For the text-containing cell, return its midpoint in [X, Y] coordinate format. 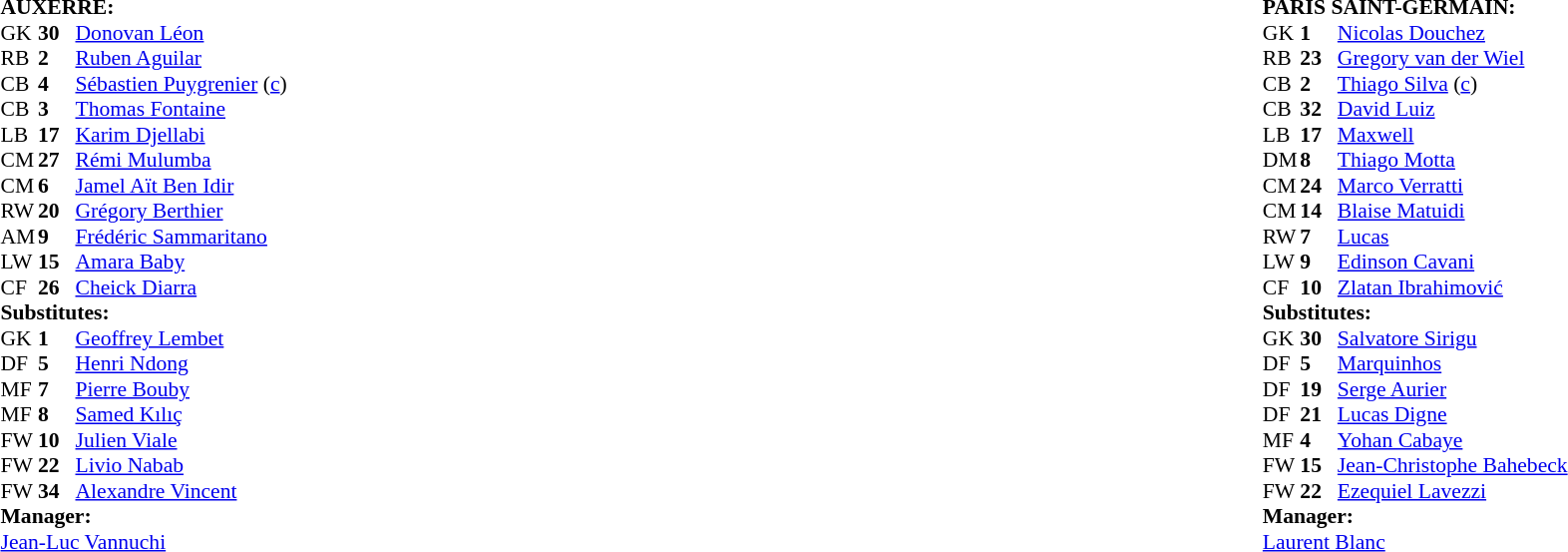
Donovan Léon [182, 33]
6 [57, 186]
Salvatore Sirigu [1452, 338]
27 [57, 161]
34 [57, 491]
Lucas [1452, 237]
Yohan Cabaye [1452, 440]
Rémi Mulumba [182, 161]
Jean-Christophe Bahebeck [1452, 466]
20 [57, 211]
14 [1319, 211]
Geoffrey Lembet [182, 338]
Cheick Diarra [182, 287]
Maxwell [1452, 135]
Thiago Silva (c) [1452, 84]
Blaise Matuidi [1452, 211]
3 [57, 109]
Zlatan Ibrahimović [1452, 287]
Amara Baby [182, 263]
Lucas Digne [1452, 414]
Frédéric Sammaritano [182, 237]
DM [1282, 161]
Karim Djellabi [182, 135]
21 [1319, 414]
24 [1319, 186]
32 [1319, 109]
Serge Aurier [1452, 389]
Gregory van der Wiel [1452, 59]
23 [1319, 59]
Grégory Berthier [182, 211]
Thiago Motta [1452, 161]
Nicolas Douchez [1452, 33]
Edinson Cavani [1452, 263]
Pierre Bouby [182, 389]
Livio Nabab [182, 466]
AM [19, 237]
19 [1319, 389]
Alexandre Vincent [182, 491]
David Luiz [1452, 109]
Henri Ndong [182, 364]
Marco Verratti [1452, 186]
Samed Kılıç [182, 414]
Julien Viale [182, 440]
Sébastien Puygrenier (c) [182, 84]
Ruben Aguilar [182, 59]
Jamel Aït Ben Idir [182, 186]
Thomas Fontaine [182, 109]
Ezequiel Lavezzi [1452, 491]
Marquinhos [1452, 364]
26 [57, 287]
